Capture the cell that displays the provided text and extract its [x, y] central coordinate. 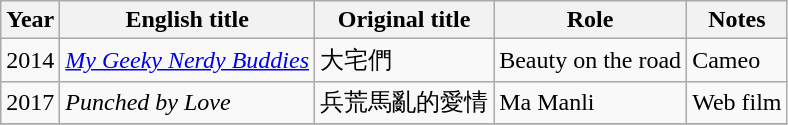
2017 [30, 102]
2014 [30, 60]
Role [590, 20]
兵荒馬亂的愛情 [404, 102]
大宅們 [404, 60]
Ma Manli [590, 102]
English title [188, 20]
Web film [737, 102]
Punched by Love [188, 102]
Original title [404, 20]
Beauty on the road [590, 60]
Cameo [737, 60]
My Geeky Nerdy Buddies [188, 60]
Notes [737, 20]
Year [30, 20]
